Return [x, y] of the center of cell containing provided text 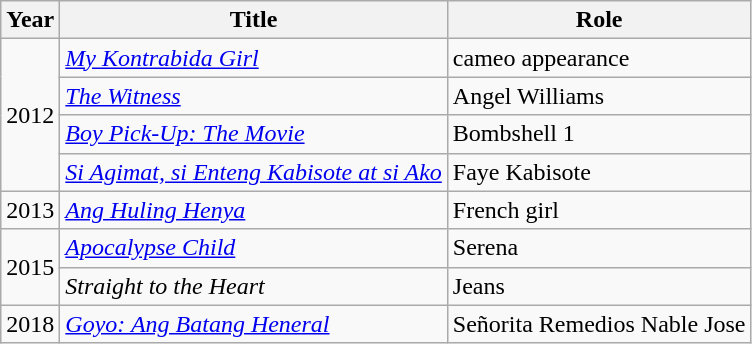
Bombshell 1 [599, 134]
Year [30, 20]
Apocalypse Child [254, 248]
2013 [30, 210]
Jeans [599, 286]
Title [254, 20]
French girl [599, 210]
Señorita Remedios Nable Jose [599, 324]
Faye Kabisote [599, 172]
Serena [599, 248]
Straight to the Heart [254, 286]
Role [599, 20]
My Kontrabida Girl [254, 58]
Goyo: Ang Batang Heneral [254, 324]
Si Agimat, si Enteng Kabisote at si Ako [254, 172]
Angel Williams [599, 96]
2018 [30, 324]
2012 [30, 115]
Ang Huling Henya [254, 210]
2015 [30, 267]
The Witness [254, 96]
Boy Pick-Up: The Movie [254, 134]
cameo appearance [599, 58]
